Find where the given text appears and provide that cell's center as (X, Y) coordinate. 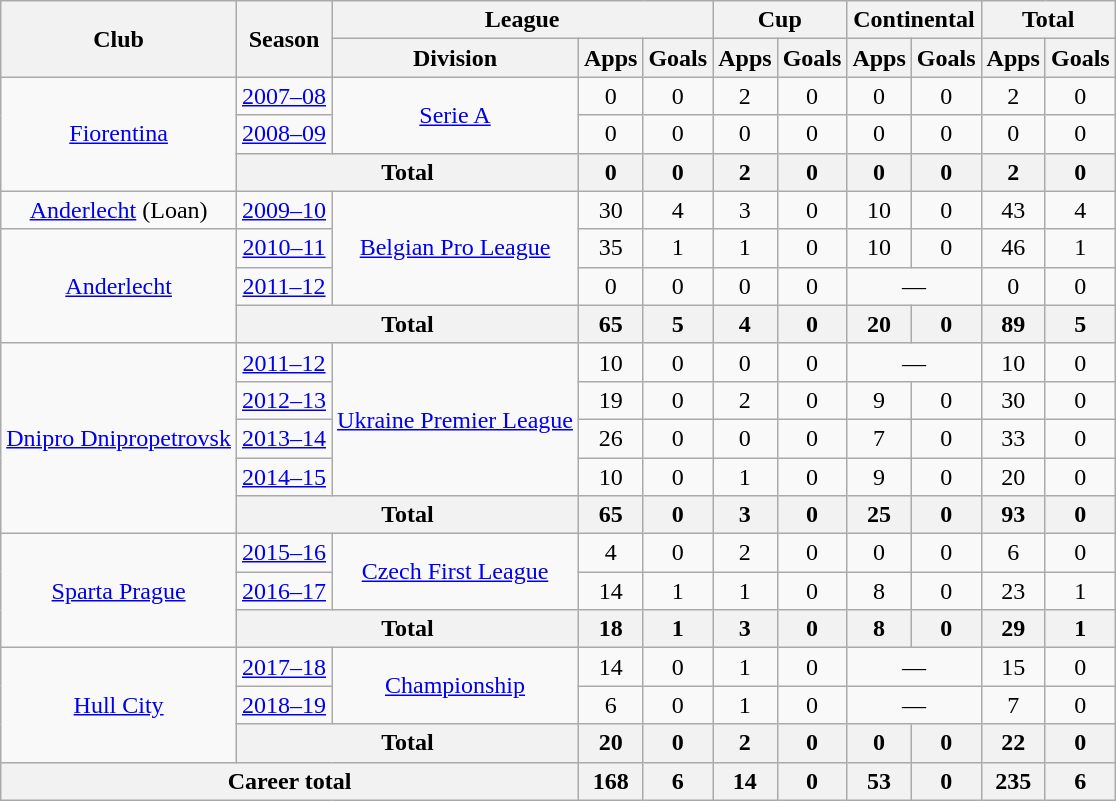
46 (1013, 248)
Fiorentina (119, 134)
2007–08 (284, 96)
Continental (914, 20)
League (522, 20)
33 (1013, 438)
22 (1013, 743)
26 (610, 438)
Division (456, 58)
235 (1013, 781)
89 (1013, 324)
53 (879, 781)
2012–13 (284, 400)
93 (1013, 515)
168 (610, 781)
Dnipro Dnipropetrovsk (119, 438)
29 (1013, 629)
19 (610, 400)
25 (879, 515)
2013–14 (284, 438)
Cup (780, 20)
2015–16 (284, 553)
Club (119, 39)
Season (284, 39)
Anderlecht (Loan) (119, 210)
Belgian Pro League (456, 248)
2018–19 (284, 705)
2017–18 (284, 667)
18 (610, 629)
Championship (456, 686)
Hull City (119, 705)
43 (1013, 210)
Ukraine Premier League (456, 419)
Career total (290, 781)
2014–15 (284, 477)
15 (1013, 667)
Czech First League (456, 572)
2016–17 (284, 591)
2008–09 (284, 134)
23 (1013, 591)
Anderlecht (119, 286)
2010–11 (284, 248)
2009–10 (284, 210)
Sparta Prague (119, 591)
35 (610, 248)
Serie A (456, 115)
